Pinpoint the cell where the given text exists, returning its [X, Y] midpoint coordinate. 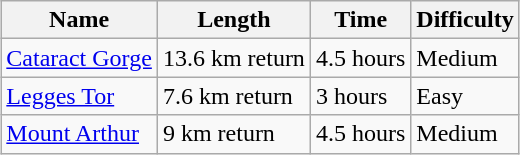
Easy [465, 96]
Time [360, 20]
Difficulty [465, 20]
Mount Arthur [80, 134]
9 km return [234, 134]
3 hours [360, 96]
Name [80, 20]
7.6 km return [234, 96]
Cataract Gorge [80, 58]
13.6 km return [234, 58]
Length [234, 20]
Legges Tor [80, 96]
